Scan for the cell matching the given text and deliver its [X, Y] coordinate at center. 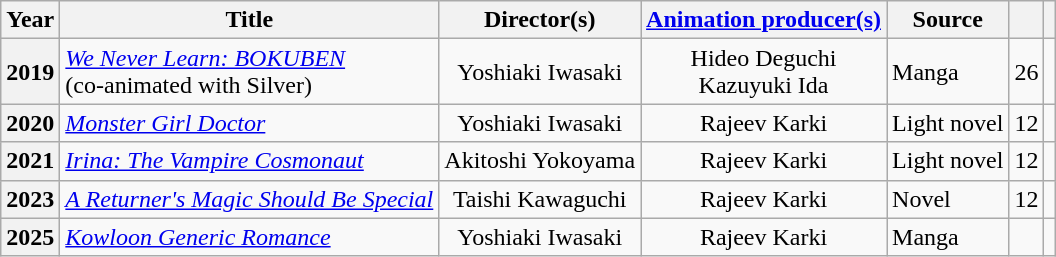
26 [1026, 72]
Novel [948, 199]
Title [250, 20]
Taishi Kawaguchi [540, 199]
2023 [30, 199]
A Returner's Magic Should Be Special [250, 199]
Year [30, 20]
2025 [30, 237]
We Never Learn: BOKUBEN(co-animated with Silver) [250, 72]
Akitoshi Yokoyama [540, 161]
Hideo DeguchiKazuyuki Ida [764, 72]
Source [948, 20]
Director(s) [540, 20]
Kowloon Generic Romance [250, 237]
2020 [30, 123]
2021 [30, 161]
Monster Girl Doctor [250, 123]
Animation producer(s) [764, 20]
2019 [30, 72]
Irina: The Vampire Cosmonaut [250, 161]
